Identify which cell holds the provided text, then report its [X, Y] central coordinate. 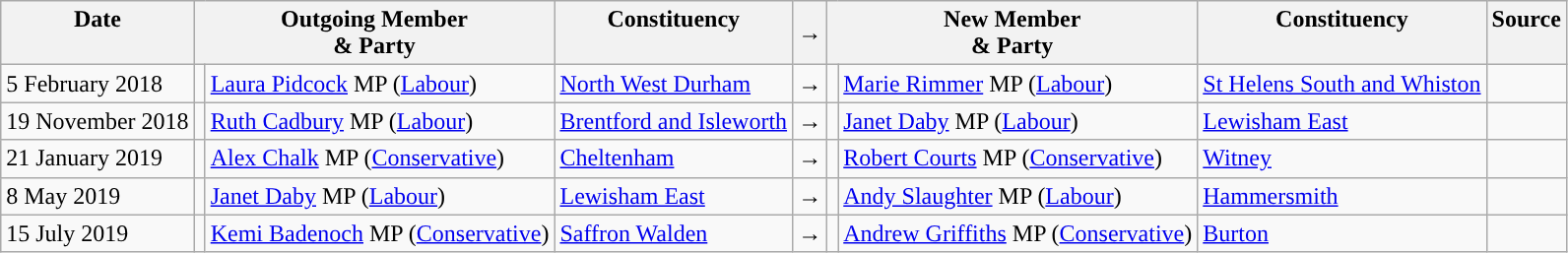
Date [98, 33]
Cheltenham [674, 158]
Saffron Walden [674, 233]
New Member& Party [1013, 33]
Brentford and Isleworth [674, 121]
Andy Slaughter MP (Labour) [1018, 196]
North West Durham [674, 84]
Marie Rimmer MP (Labour) [1018, 84]
Kemi Badenoch MP (Conservative) [380, 233]
Ruth Cadbury MP (Labour) [380, 121]
15 July 2019 [98, 233]
Witney [1341, 158]
Alex Chalk MP (Conservative) [380, 158]
19 November 2018 [98, 121]
Outgoing Member& Party [374, 33]
St Helens South and Whiston [1341, 84]
Andrew Griffiths MP (Conservative) [1018, 233]
Robert Courts MP (Conservative) [1018, 158]
Source [1527, 33]
21 January 2019 [98, 158]
5 February 2018 [98, 84]
Laura Pidcock MP (Labour) [380, 84]
Burton [1341, 233]
Hammersmith [1341, 196]
8 May 2019 [98, 196]
